For the text-containing cell, return its midpoint in (x, y) coordinate format. 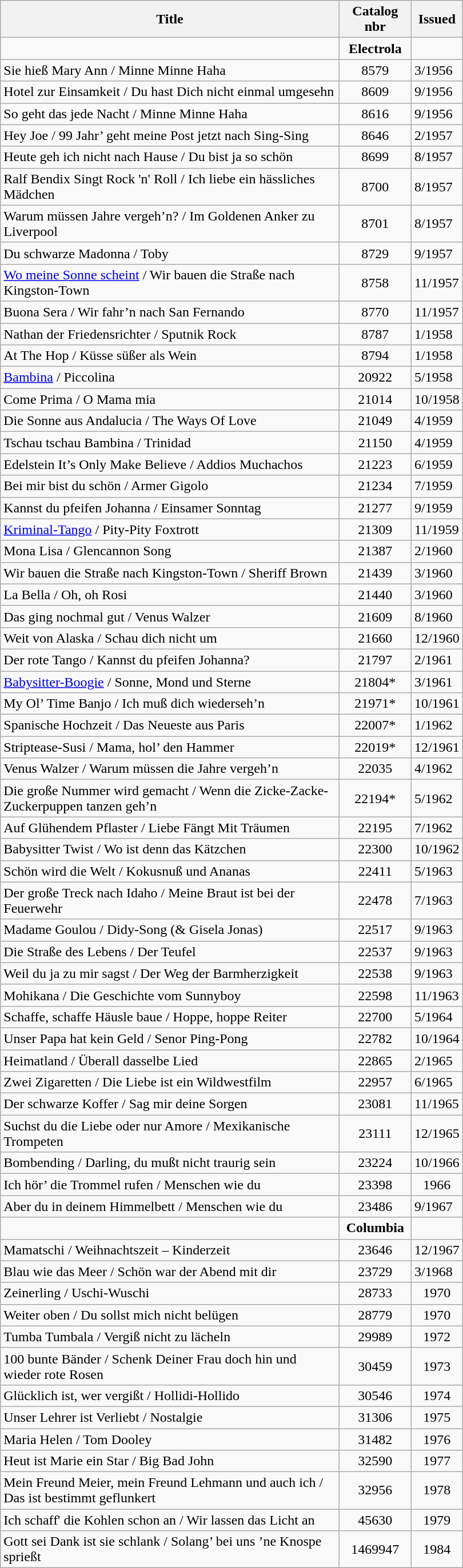
21309 (375, 530)
7/1963 (437, 900)
1978 (437, 1491)
10/1958 (437, 399)
22300 (375, 849)
5/1964 (437, 1017)
3/1961 (437, 681)
8794 (375, 356)
22957 (375, 1082)
Der große Treck nach Idaho / Meine Braut ist bei der Feuerwehr (170, 900)
21971* (375, 704)
Electrola (375, 49)
5/1963 (437, 871)
Unser Papa hat kein Geld / Senor Ping-Pong (170, 1038)
23729 (375, 1272)
5/1962 (437, 799)
10/1966 (437, 1163)
Mona Lisa / Glencannon Song (170, 551)
Die Straße des Lebens / Der Teufel (170, 952)
31306 (375, 1417)
Venus Walzer / Warum müssen die Jahre vergeh’n (170, 769)
31482 (375, 1439)
8579 (375, 70)
Schön wird die Welt / Kokusnuß und Ananas (170, 871)
Mein Freund Meier, mein Freund Lehmann und auch ich / Das ist bestimmt geflunkert (170, 1491)
Nathan der Friedensrichter / Sputnik Rock (170, 334)
Tumba Tumbala / Vergiß nicht zu lächeln (170, 1337)
Heute geh ich nicht nach Hause / Du bist ja so schön (170, 157)
21439 (375, 573)
Issued (437, 19)
Der rote Tango / Kannst du pfeifen Johanna? (170, 660)
Gott sei Dank ist sie schlank / Solang’ bei uns ’ne Knospe sprießt (170, 1549)
3/1968 (437, 1272)
22538 (375, 973)
Schaffe, schaffe Häusle baue / Hoppe, hoppe Reiter (170, 1017)
1984 (437, 1549)
Weit von Alaska / Schau dich nicht um (170, 638)
Ralf Bendix Singt Rock 'n' Roll / Ich liebe ein hässliches Mädchen (170, 186)
8699 (375, 157)
Aber du in deinem Himmelbett / Menschen wie du (170, 1206)
Hey Joe / 99 Jahr’ geht meine Post jetzt nach Sing-Sing (170, 135)
30546 (375, 1395)
21609 (375, 616)
Die große Nummer wird gemacht / Wenn die Zicke-Zacke-Zuckerpuppen tanzen geh’n (170, 799)
6/1965 (437, 1082)
2/1957 (437, 135)
Maria Helen / Tom Dooley (170, 1439)
Die Sonne aus Andalucia / The Ways Of Love (170, 421)
Das ging nochmal gut / Venus Walzer (170, 616)
30459 (375, 1366)
23398 (375, 1185)
1966 (437, 1185)
29989 (375, 1337)
Heut ist Marie ein Star / Big Bad John (170, 1461)
10/1964 (437, 1038)
45630 (375, 1520)
8729 (375, 253)
Zeinerling / Uschi-Wuschi (170, 1293)
Warum müssen Jahre vergeh’n? / Im Goldenen Anker zu Liverpool (170, 224)
22865 (375, 1061)
12/1960 (437, 638)
8700 (375, 186)
Zwei Zigaretten / Die Liebe ist ein Wildwestfilm (170, 1082)
21797 (375, 660)
Glücklich ist, wer vergißt / Hollidi-Hollido (170, 1395)
Du schwarze Madonna / Toby (170, 253)
Unser Lehrer ist Verliebt / Nostalgie (170, 1417)
21014 (375, 399)
22598 (375, 995)
22517 (375, 930)
21660 (375, 638)
100 bunte Bänder / Schenk Deiner Frau doch hin und wieder rote Rosen (170, 1366)
1973 (437, 1366)
22195 (375, 828)
1979 (437, 1520)
Blau wie das Meer / Schön war der Abend mit dir (170, 1272)
Babysitter Twist / Wo ist denn das Kätzchen (170, 849)
Buona Sera / Wir fahr’n nach San Fernando (170, 312)
23646 (375, 1250)
So geht das jede Nacht / Minne Minne Haha (170, 114)
3/1956 (437, 70)
23111 (375, 1133)
Come Prima / O Mama mia (170, 399)
Madame Goulou / Didy-Song (& Gisela Jonas) (170, 930)
8609 (375, 92)
11/1963 (437, 995)
8616 (375, 114)
Der schwarze Koffer / Sag mir deine Sorgen (170, 1104)
21049 (375, 421)
1977 (437, 1461)
22411 (375, 871)
22478 (375, 900)
2/1960 (437, 551)
8787 (375, 334)
21387 (375, 551)
Hotel zur Einsamkeit / Du hast Dich nicht einmal umgesehn (170, 92)
11/1965 (437, 1104)
1469947 (375, 1549)
5/1958 (437, 378)
1972 (437, 1337)
Bambina / Piccolina (170, 378)
10/1962 (437, 849)
6/1959 (437, 464)
21150 (375, 443)
23081 (375, 1104)
22035 (375, 769)
Title (170, 19)
21277 (375, 508)
8758 (375, 282)
My Ol’ Time Banjo / Ich muß dich wiederseh’n (170, 704)
Catalog nbr (375, 19)
Edelstein It’s Only Make Believe / Addios Muchachos (170, 464)
12/1965 (437, 1133)
8646 (375, 135)
Ich hör’ die Trommel rufen / Menschen wie du (170, 1185)
Auf Glühendem Pflaster / Liebe Fängt Mit Träumen (170, 828)
Sie hieß Mary Ann / Minne Minne Haha (170, 70)
22194* (375, 799)
8770 (375, 312)
10/1961 (437, 704)
Wo meine Sonne scheint / Wir bauen die Straße nach Kingston-Town (170, 282)
7/1959 (437, 486)
Heimatland / Überall dasselbe Lied (170, 1061)
Bombending / Darling, du mußt nicht traurig sein (170, 1163)
Spanische Hochzeit / Das Neueste aus Paris (170, 725)
22537 (375, 952)
9/1957 (437, 253)
At The Hop / Küsse süßer als Wein (170, 356)
Mamatschi / Weihnachtszeit – Kinderzeit (170, 1250)
Weil du ja zu mir sagst / Der Weg der Barmherzigkeit (170, 973)
9/1959 (437, 508)
1976 (437, 1439)
Kannst du pfeifen Johanna / Einsamer Sonntag (170, 508)
Suchst du die Liebe oder nur Amore / Mexikanische Trompeten (170, 1133)
32590 (375, 1461)
22782 (375, 1038)
Columbia (375, 1228)
28733 (375, 1293)
22007* (375, 725)
4/1962 (437, 769)
22019* (375, 747)
Mohikana / Die Geschichte vom Sunnyboy (170, 995)
28779 (375, 1315)
12/1961 (437, 747)
1974 (437, 1395)
Weiter oben / Du sollst mich nicht belügen (170, 1315)
2/1965 (437, 1061)
11/1959 (437, 530)
Ich schaff' die Kohlen schon an / Wir lassen das Licht an (170, 1520)
23224 (375, 1163)
La Bella / Oh, oh Rosi (170, 595)
21234 (375, 486)
20922 (375, 378)
7/1962 (437, 828)
9/1967 (437, 1206)
Striptease-Susi / Mama, hol’ den Hammer (170, 747)
Bei mir bist du schön / Armer Gigolo (170, 486)
21804* (375, 681)
1975 (437, 1417)
21440 (375, 595)
Kriminal-Tango / Pity-Pity Foxtrott (170, 530)
Babysitter-Boogie / Sonne, Mond und Sterne (170, 681)
8701 (375, 224)
21223 (375, 464)
2/1961 (437, 660)
Tschau tschau Bambina / Trinidad (170, 443)
1/1962 (437, 725)
22700 (375, 1017)
8/1960 (437, 616)
12/1967 (437, 1250)
Wir bauen die Straße nach Kingston-Town / Sheriff Brown (170, 573)
23486 (375, 1206)
32956 (375, 1491)
